Determine the [x, y] coordinate at the center of the cell enclosing the given text.  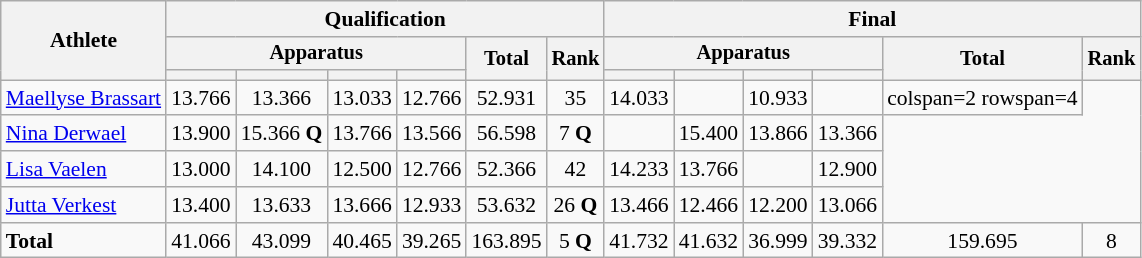
13.466 [638, 205]
42 [576, 169]
12.466 [708, 205]
13.566 [432, 134]
12.933 [432, 205]
Athlete [84, 40]
13.866 [778, 134]
Nina Derwael [84, 134]
Lisa Vaelen [84, 169]
14.233 [638, 169]
Qualification [385, 19]
12.900 [848, 169]
52.366 [506, 169]
26 Q [576, 205]
Maellyse Brassart [84, 98]
13.666 [362, 205]
13.033 [362, 98]
35 [576, 98]
56.598 [506, 134]
15.400 [708, 134]
14.033 [638, 98]
13.066 [848, 205]
10.933 [778, 98]
13.633 [282, 205]
7 Q [576, 134]
12.200 [778, 205]
52.931 [506, 98]
53.632 [506, 205]
Final [872, 19]
15.366 Q [282, 134]
13.400 [200, 205]
colspan=2 rowspan=4 [982, 98]
12.500 [362, 169]
14.100 [282, 169]
Jutta Verkest [84, 205]
13.000 [200, 169]
13.900 [200, 134]
